For the text-containing cell, return its midpoint in (X, Y) coordinate format. 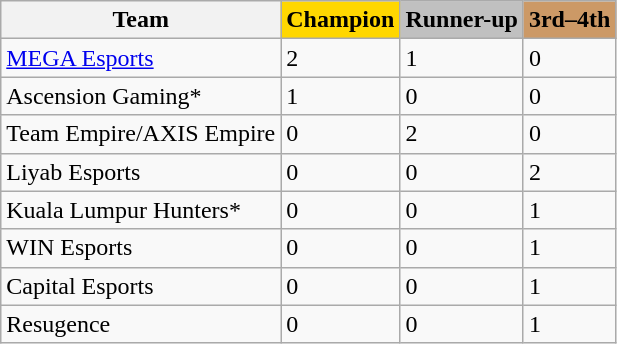
Runner-up (462, 20)
Team Empire/AXIS Empire (141, 134)
WIN Esports (141, 248)
Capital Esports (141, 286)
Kuala Lumpur Hunters* (141, 210)
Team (141, 20)
MEGA Esports (141, 58)
Ascension Gaming* (141, 96)
3rd–4th (569, 20)
Liyab Esports (141, 172)
Champion (340, 20)
Resugence (141, 324)
